Search for the cell housing the specified text and yield its [X, Y] center coordinate. 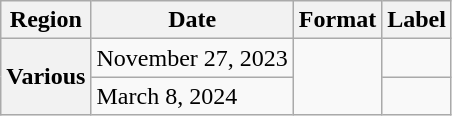
Format [337, 20]
March 8, 2024 [192, 96]
November 27, 2023 [192, 58]
Various [46, 77]
Label [417, 20]
Date [192, 20]
Region [46, 20]
